Pinpoint the cell where the given text exists, returning its [x, y] midpoint coordinate. 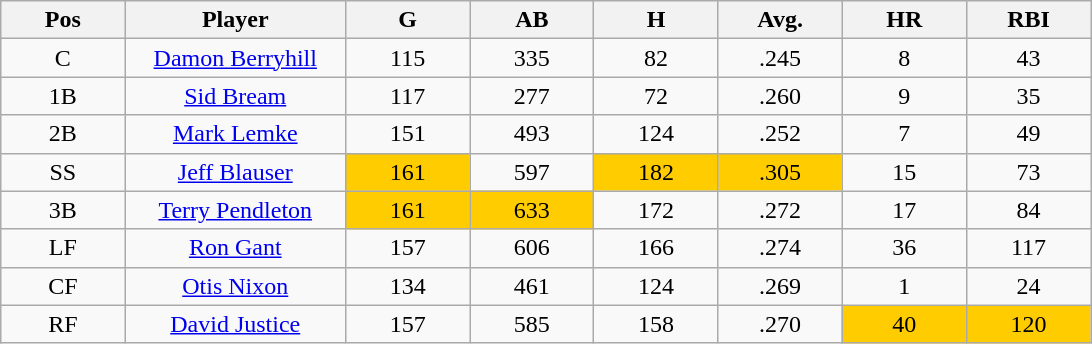
84 [1028, 210]
.252 [780, 134]
461 [532, 286]
2B [63, 134]
.274 [780, 248]
C [63, 58]
134 [408, 286]
633 [532, 210]
277 [532, 96]
David Justice [236, 324]
Ron Gant [236, 248]
RBI [1028, 20]
24 [1028, 286]
585 [532, 324]
182 [656, 172]
Sid Bream [236, 96]
35 [1028, 96]
158 [656, 324]
Otis Nixon [236, 286]
36 [904, 248]
17 [904, 210]
Jeff Blauser [236, 172]
151 [408, 134]
115 [408, 58]
82 [656, 58]
493 [532, 134]
HR [904, 20]
73 [1028, 172]
606 [532, 248]
.245 [780, 58]
49 [1028, 134]
Player [236, 20]
335 [532, 58]
.269 [780, 286]
72 [656, 96]
172 [656, 210]
RF [63, 324]
166 [656, 248]
AB [532, 20]
1B [63, 96]
CF [63, 286]
40 [904, 324]
1 [904, 286]
Pos [63, 20]
3B [63, 210]
Mark Lemke [236, 134]
43 [1028, 58]
15 [904, 172]
LF [63, 248]
.272 [780, 210]
H [656, 20]
G [408, 20]
Terry Pendleton [236, 210]
Avg. [780, 20]
SS [63, 172]
9 [904, 96]
.305 [780, 172]
8 [904, 58]
120 [1028, 324]
7 [904, 134]
.260 [780, 96]
Damon Berryhill [236, 58]
.270 [780, 324]
597 [532, 172]
